Output the [X, Y] coordinate of the center of the cell containing the given text.  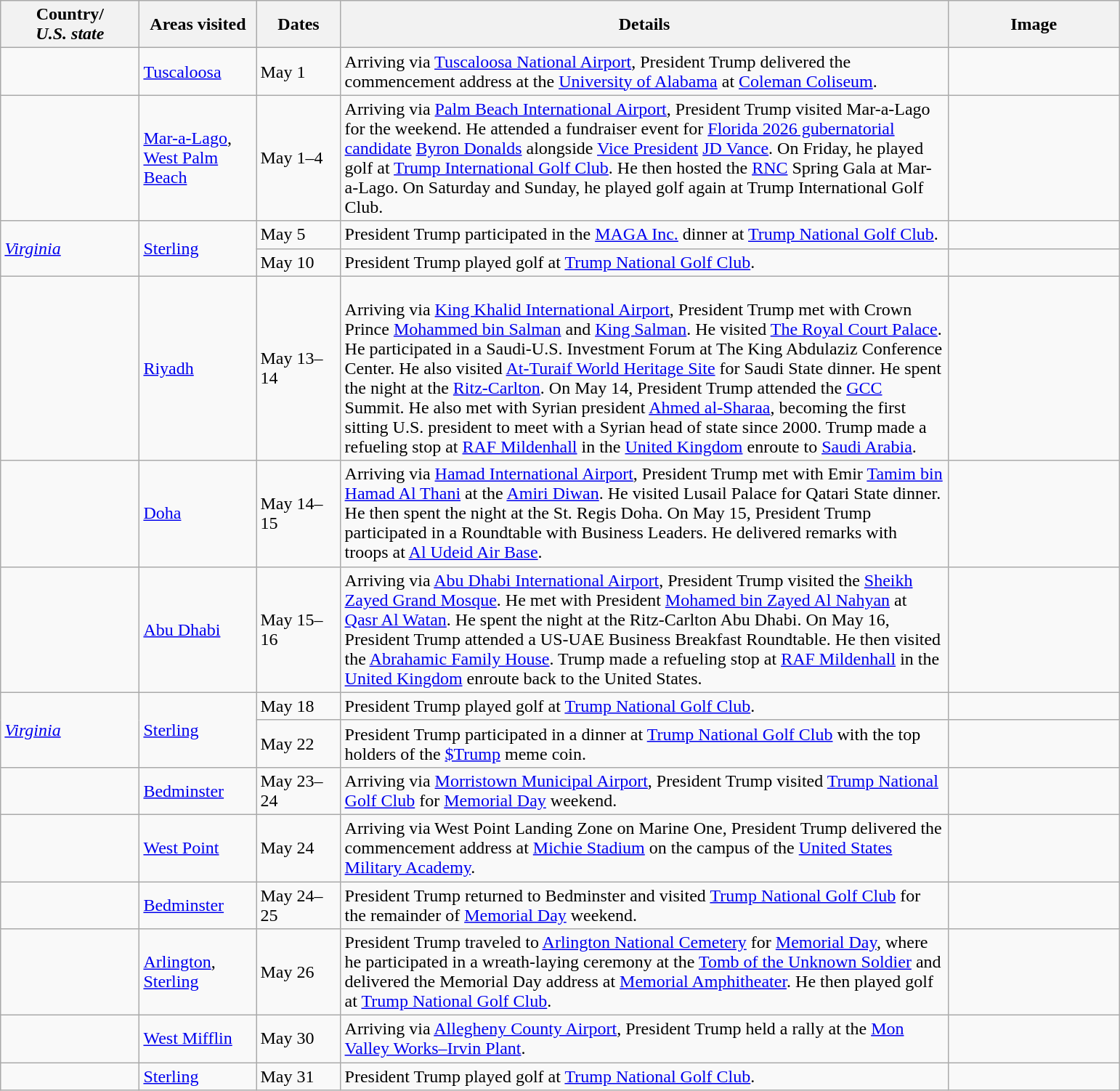
May 1–4 [299, 158]
Image [1034, 25]
May 22 [299, 744]
Dates [299, 25]
President Trump participated in a dinner at Trump National Golf Club with the top holders of the $Trump meme coin. [644, 744]
West Mifflin [198, 1039]
Mar-a-Lago, West Palm Beach [198, 158]
May 23–24 [299, 790]
Abu Dhabi [198, 629]
May 14–15 [299, 514]
President Trump participated in the MAGA Inc. dinner at Trump National Golf Club. [644, 235]
May 18 [299, 706]
May 24–25 [299, 905]
Tuscaloosa [198, 71]
May 31 [299, 1076]
May 24 [299, 848]
Areas visited [198, 25]
Country/U.S. state [70, 25]
Arlington, Sterling [198, 972]
May 5 [299, 235]
May 13–14 [299, 368]
West Point [198, 848]
Arriving via Allegheny County Airport, President Trump held a rally at the Mon Valley Works–Irvin Plant. [644, 1039]
Riyadh [198, 368]
May 1 [299, 71]
President Trump returned to Bedminster and visited Trump National Golf Club for the remainder of Memorial Day weekend. [644, 905]
May 15–16 [299, 629]
Doha [198, 514]
Arriving via Tuscaloosa National Airport, President Trump delivered the commencement address at the University of Alabama at Coleman Coliseum. [644, 71]
May 10 [299, 262]
May 30 [299, 1039]
Arriving via Morristown Municipal Airport, President Trump visited Trump National Golf Club for Memorial Day weekend. [644, 790]
May 26 [299, 972]
Details [644, 25]
